Return (X, Y) of the center of cell containing provided text 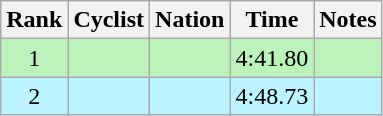
Rank (34, 20)
1 (34, 58)
Nation (190, 20)
Time (272, 20)
Notes (348, 20)
2 (34, 96)
4:48.73 (272, 96)
Cyclist (109, 20)
4:41.80 (272, 58)
